Find where the given text appears and provide that cell's center as (X, Y) coordinate. 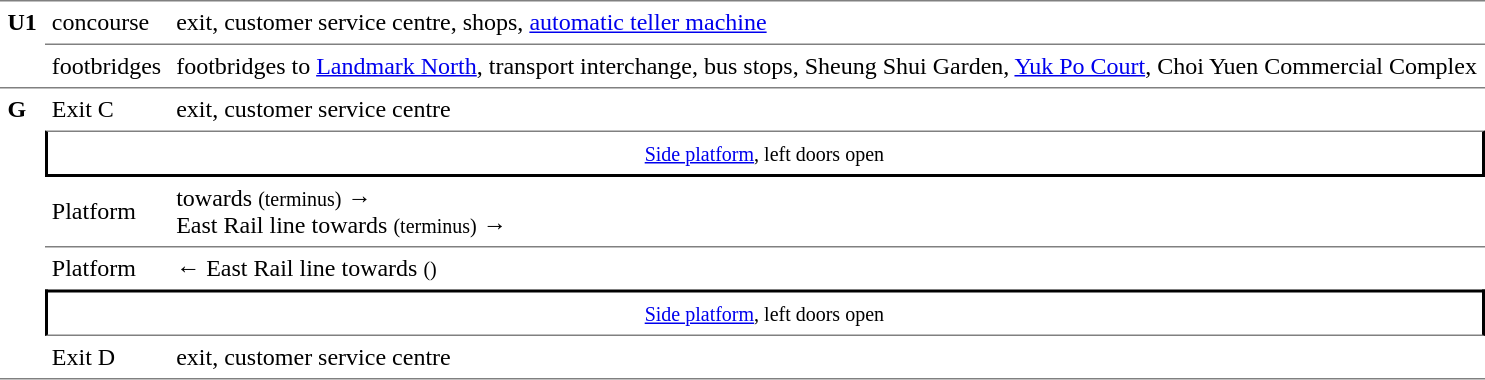
towards (terminus) → East Rail line towards (terminus) → (827, 212)
Exit C (106, 109)
exit, customer service centre, shops, automatic teller machine (827, 22)
footbridges (106, 67)
footbridges to Landmark North, transport interchange, bus stops, Sheung Shui Garden, Yuk Po Court, Choi Yuen Commercial Complex (827, 67)
Exit D (106, 358)
U1 (22, 44)
concourse (106, 22)
G (22, 234)
← East Rail line towards () (827, 269)
